Identify which cell holds the provided text, then report its (X, Y) central coordinate. 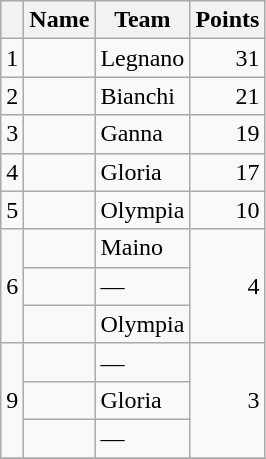
Name (60, 20)
Points (228, 20)
9 (12, 400)
6 (12, 286)
5 (12, 210)
Legnano (142, 58)
Bianchi (142, 96)
Team (142, 20)
Maino (142, 248)
17 (228, 172)
1 (12, 58)
21 (228, 96)
2 (12, 96)
19 (228, 134)
10 (228, 210)
31 (228, 58)
Ganna (142, 134)
